Find where the given text appears and provide that cell's center as (X, Y) coordinate. 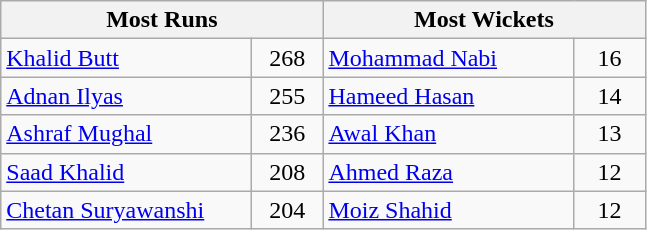
Awal Khan (448, 134)
Khalid Butt (126, 58)
Ashraf Mughal (126, 134)
268 (288, 58)
255 (288, 96)
204 (288, 210)
Most Runs (162, 20)
Ahmed Raza (448, 172)
Mohammad Nabi (448, 58)
Hameed Hasan (448, 96)
Moiz Shahid (448, 210)
Chetan Suryawanshi (126, 210)
236 (288, 134)
13 (610, 134)
Most Wickets (484, 20)
208 (288, 172)
14 (610, 96)
Adnan Ilyas (126, 96)
16 (610, 58)
Saad Khalid (126, 172)
